Search for the cell housing the specified text and yield its (x, y) center coordinate. 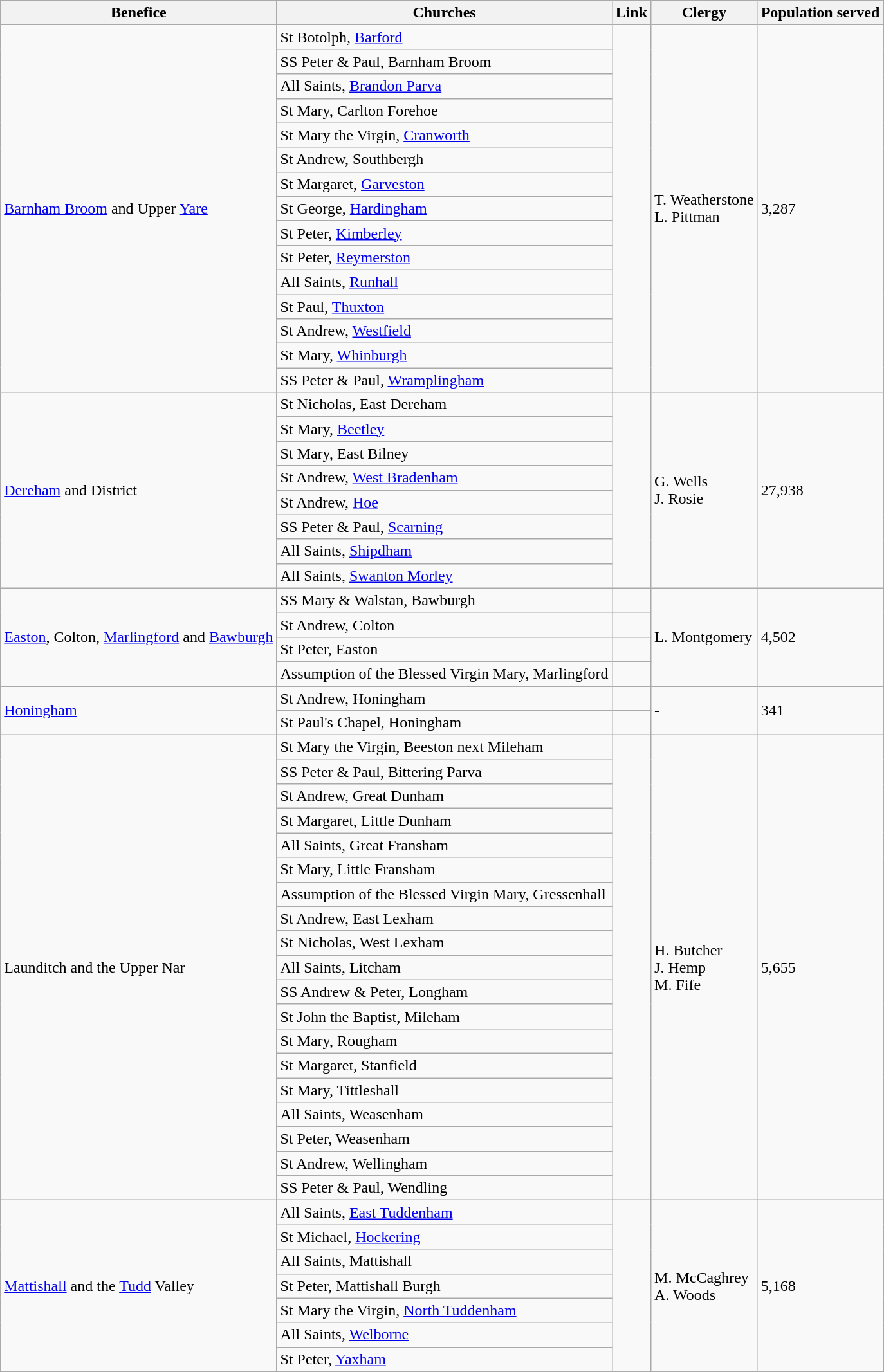
- (704, 710)
5,655 (820, 967)
St Mary the Virgin, Cranworth (444, 135)
Population served (820, 13)
SS Mary & Walstan, Bawburgh (444, 600)
SS Peter & Paul, Wramplingham (444, 380)
Barnham Broom and Upper Yare (139, 208)
St Mary, Tittleshall (444, 1090)
G. WellsJ. Rosie (704, 490)
27,938 (820, 490)
St George, Hardingham (444, 208)
Launditch and the Upper Nar (139, 967)
4,502 (820, 637)
St Andrew, Southbergh (444, 160)
St Peter, Weasenham (444, 1139)
L. Montgomery (704, 637)
St Paul, Thuxton (444, 307)
M. McCaghreyA. Woods (704, 1286)
All Saints, Litcham (444, 967)
Assumption of the Blessed Virgin Mary, Marlingford (444, 673)
St Andrew, Honingham (444, 698)
St Andrew, Colton (444, 625)
341 (820, 710)
St Andrew, West Bradenham (444, 478)
St Peter, Mattishall Burgh (444, 1286)
St Peter, Yaxham (444, 1359)
Benefice (139, 13)
5,168 (820, 1286)
All Saints, Brandon Parva (444, 86)
St John the Baptist, Mileham (444, 1016)
St Mary, Little Fransham (444, 870)
3,287 (820, 208)
All Saints, Shipdham (444, 551)
SS Peter & Paul, Bittering Parva (444, 772)
SS Peter & Paul, Wendling (444, 1188)
SS Andrew & Peter, Longham (444, 992)
St Mary, Beetley (444, 429)
St Peter, Reymerston (444, 257)
Link (631, 13)
Easton, Colton, Marlingford and Bawburgh (139, 637)
St Mary, Whinburgh (444, 356)
All Saints, Great Fransham (444, 845)
SS Peter & Paul, Scarning (444, 527)
St Paul's Chapel, Honingham (444, 723)
St Andrew, Hoe (444, 502)
All Saints, Weasenham (444, 1115)
St Peter, Easton (444, 649)
St Nicholas, West Lexham (444, 943)
Dereham and District (139, 490)
All Saints, East Tuddenham (444, 1212)
St Margaret, Garveston (444, 184)
St Mary the Virgin, North Tuddenham (444, 1310)
St Andrew, East Lexham (444, 919)
St Mary, Rougham (444, 1041)
Clergy (704, 13)
St Peter, Kimberley (444, 233)
All Saints, Runhall (444, 282)
H. ButcherJ. HempM. Fife (704, 967)
Mattishall and the Tudd Valley (139, 1286)
Churches (444, 13)
St Mary, East Bilney (444, 453)
All Saints, Mattishall (444, 1261)
St Nicholas, East Dereham (444, 405)
St Botolph, Barford (444, 37)
St Mary the Virgin, Beeston next Mileham (444, 747)
St Mary, Carlton Forehoe (444, 111)
Honingham (139, 710)
St Andrew, Westfield (444, 331)
Assumption of the Blessed Virgin Mary, Gressenhall (444, 894)
St Michael, Hockering (444, 1237)
St Margaret, Stanfield (444, 1065)
St Andrew, Wellingham (444, 1164)
T. WeatherstoneL. Pittman (704, 208)
St Margaret, Little Dunham (444, 821)
St Andrew, Great Dunham (444, 796)
All Saints, Welborne (444, 1335)
All Saints, Swanton Morley (444, 576)
SS Peter & Paul, Barnham Broom (444, 62)
